Output the (x, y) coordinate of the center of the cell containing the given text.  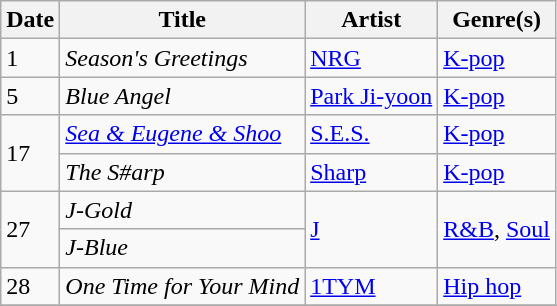
Date (30, 20)
One Time for Your Mind (182, 286)
Artist (372, 20)
Title (182, 20)
28 (30, 286)
S.E.S. (372, 134)
R&B, Soul (497, 229)
Blue Angel (182, 96)
Season's Greetings (182, 58)
17 (30, 153)
27 (30, 229)
Genre(s) (497, 20)
J-Blue (182, 248)
5 (30, 96)
NRG (372, 58)
1 (30, 58)
1TYM (372, 286)
Park Ji-yoon (372, 96)
Hip hop (497, 286)
J (372, 229)
The S#arp (182, 172)
J-Gold (182, 210)
Sharp (372, 172)
Sea & Eugene & Shoo (182, 134)
